Determine the (x, y) coordinate at the center of the cell enclosing the given text.  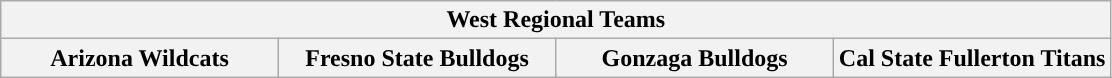
Gonzaga Bulldogs (695, 58)
Arizona Wildcats (140, 58)
West Regional Teams (556, 20)
Cal State Fullerton Titans (972, 58)
Fresno State Bulldogs (417, 58)
